Provide the (x, y) coordinate of the cell's center where the given text is located.  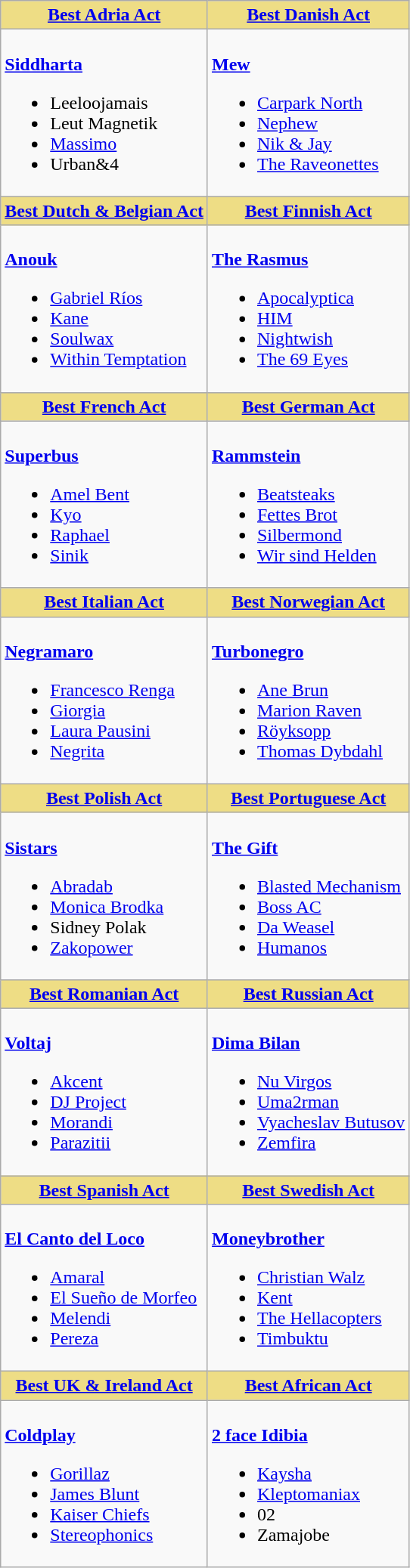
Best French Act (104, 407)
AnoukGabriel RíosKaneSoulwaxWithin Temptation (104, 308)
Best Romanian Act (104, 994)
VoltajAkcentDJ ProjectMorandiParazitii (104, 1091)
2 face IdibiaKayshaKleptomaniax02Zamajobe (308, 1484)
Best UK & Ireland Act (104, 1386)
Dima BilanNu VirgosUma2rmanVyacheslav ButusovZemfira (308, 1091)
Best Adria Act (104, 15)
MewCarpark NorthNephewNik & JayThe Raveonettes (308, 113)
Best Italian Act (104, 602)
Best Dutch & Belgian Act (104, 211)
ColdplayGorillazJames BluntKaiser ChiefsStereophonics (104, 1484)
Best Spanish Act (104, 1190)
Best German Act (308, 407)
Best Polish Act (104, 798)
The GiftBlasted MechanismBoss ACDa WeaselHumanos (308, 896)
The RasmusApocalypticaHIMNightwishThe 69 Eyes (308, 308)
Best Norwegian Act (308, 602)
Best African Act (308, 1386)
Best Russian Act (308, 994)
Best Finnish Act (308, 211)
MoneybrotherChristian WalzKentThe HellacoptersTimbuktu (308, 1288)
NegramaroFrancesco RengaGiorgiaLaura PausiniNegrita (104, 700)
Best Swedish Act (308, 1190)
El Canto del LocoAmaralEl Sueño de MorfeoMelendiPereza (104, 1288)
SistarsAbradabMonica BrodkaSidney PolakZakopower (104, 896)
RammsteinBeatsteaksFettes BrotSilbermondWir sind Helden (308, 505)
SiddhartaLeeloojamaisLeut MagnetikMassimoUrban&4 (104, 113)
SuperbusAmel BentKyoRaphaelSinik (104, 505)
TurbonegroAne BrunMarion RavenRöyksoppThomas Dybdahl (308, 700)
Best Danish Act (308, 15)
Best Portuguese Act (308, 798)
